Extract the [X, Y] coordinate from the center of the cell holding the provided text.  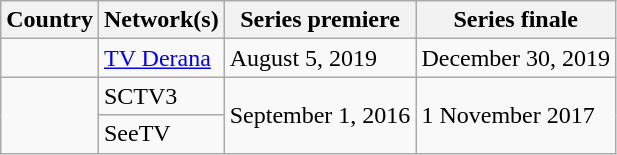
TV Derana [161, 58]
Series premiere [320, 20]
Country [50, 20]
August 5, 2019 [320, 58]
SCTV3 [161, 96]
Series finale [516, 20]
Network(s) [161, 20]
SeeTV [161, 134]
September 1, 2016 [320, 115]
December 30, 2019 [516, 58]
1 November 2017 [516, 115]
